Extract the (X, Y) coordinate from the center of the cell holding the provided text.  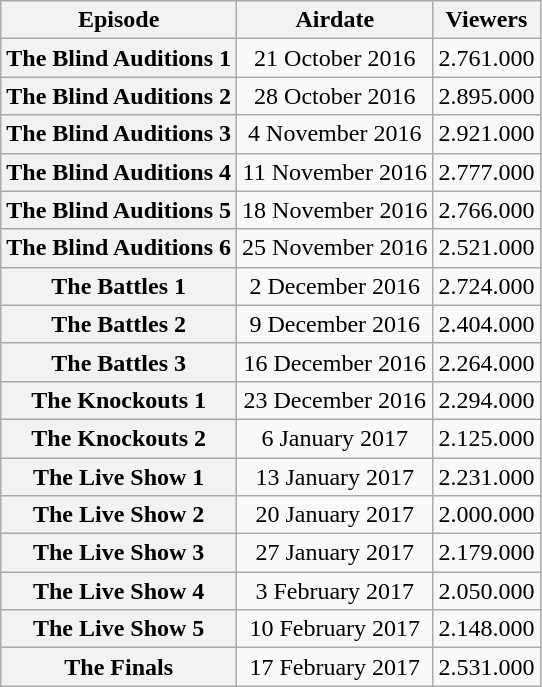
The Knockouts 1 (119, 400)
2.050.000 (486, 591)
6 January 2017 (335, 438)
2.125.000 (486, 438)
Episode (119, 20)
2.231.000 (486, 477)
The Battles 1 (119, 286)
The Knockouts 2 (119, 438)
The Battles 2 (119, 324)
17 February 2017 (335, 667)
9 December 2016 (335, 324)
25 November 2016 (335, 248)
Viewers (486, 20)
Airdate (335, 20)
2.000.000 (486, 515)
The Blind Auditions 3 (119, 134)
21 October 2016 (335, 58)
The Live Show 3 (119, 553)
2.264.000 (486, 362)
13 January 2017 (335, 477)
18 November 2016 (335, 210)
28 October 2016 (335, 96)
3 February 2017 (335, 591)
11 November 2016 (335, 172)
2.179.000 (486, 553)
The Live Show 1 (119, 477)
The Blind Auditions 1 (119, 58)
20 January 2017 (335, 515)
4 November 2016 (335, 134)
2.294.000 (486, 400)
The Live Show 4 (119, 591)
2.766.000 (486, 210)
The Finals (119, 667)
10 February 2017 (335, 629)
16 December 2016 (335, 362)
The Live Show 2 (119, 515)
2 December 2016 (335, 286)
2.521.000 (486, 248)
2.404.000 (486, 324)
The Blind Auditions 5 (119, 210)
23 December 2016 (335, 400)
2.531.000 (486, 667)
2.921.000 (486, 134)
2.724.000 (486, 286)
The Blind Auditions 6 (119, 248)
The Blind Auditions 2 (119, 96)
2.777.000 (486, 172)
27 January 2017 (335, 553)
The Battles 3 (119, 362)
2.895.000 (486, 96)
2.761.000 (486, 58)
The Live Show 5 (119, 629)
The Blind Auditions 4 (119, 172)
2.148.000 (486, 629)
